Detect which cell encompasses the target text, then output its [X, Y] center coordinate. 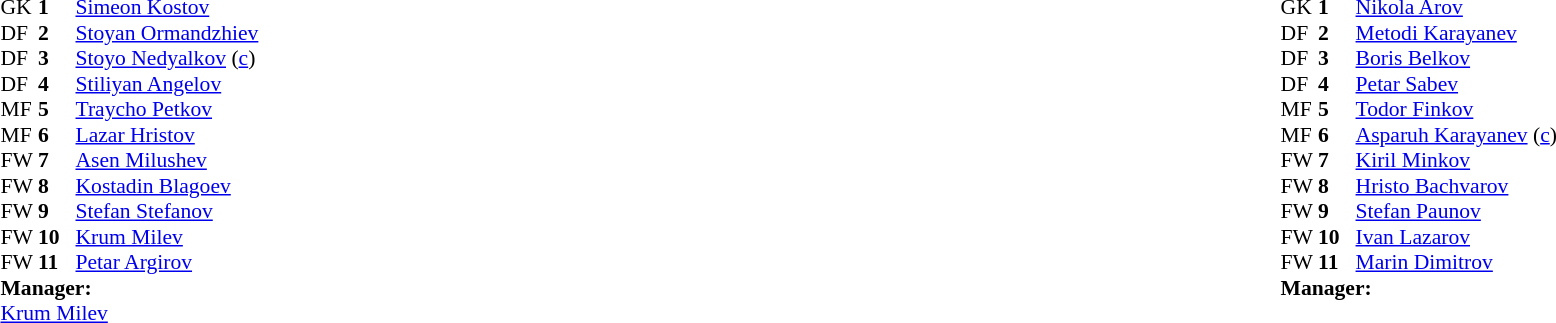
Stiliyan Angelov [168, 84]
Stoyan Ormandzhiev [168, 33]
Petar Argirov [168, 263]
Asen Milushev [168, 161]
Krum Milev [168, 237]
Stefan Stefanov [168, 211]
Kostadin Blagoev [168, 186]
Manager: [129, 288]
Stoyo Nedyalkov (c) [168, 59]
Traycho Petkov [168, 109]
Lazar Hristov [168, 135]
